Find where the given text appears and provide that cell's center as [x, y] coordinate. 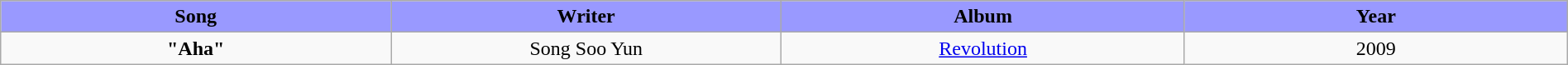
Song [196, 17]
Writer [586, 17]
Album [983, 17]
2009 [1376, 48]
Year [1376, 17]
Revolution [983, 48]
"Aha" [196, 48]
Song Soo Yun [586, 48]
